Capture the cell that displays the provided text and extract its [X, Y] central coordinate. 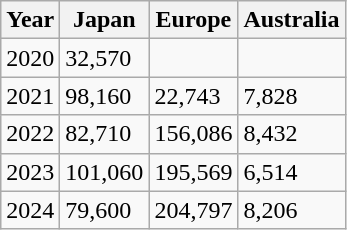
2022 [30, 134]
32,570 [104, 58]
6,514 [292, 172]
156,086 [194, 134]
79,600 [104, 210]
2024 [30, 210]
7,828 [292, 96]
Europe [194, 20]
2023 [30, 172]
82,710 [104, 134]
8,432 [292, 134]
2021 [30, 96]
98,160 [104, 96]
2020 [30, 58]
195,569 [194, 172]
Australia [292, 20]
22,743 [194, 96]
101,060 [104, 172]
8,206 [292, 210]
Year [30, 20]
Japan [104, 20]
204,797 [194, 210]
